Capture the cell that displays the provided text and extract its (x, y) central coordinate. 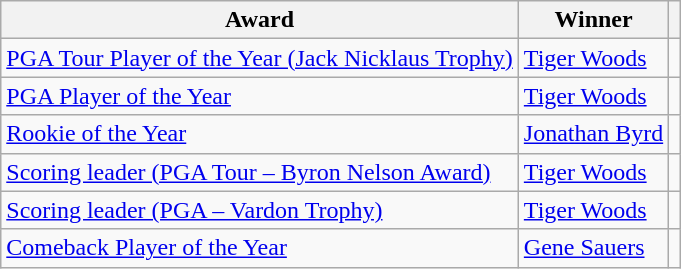
PGA Tour Player of the Year (Jack Nicklaus Trophy) (260, 58)
Gene Sauers (593, 248)
Rookie of the Year (260, 134)
Winner (593, 20)
Comeback Player of the Year (260, 248)
Scoring leader (PGA – Vardon Trophy) (260, 210)
Jonathan Byrd (593, 134)
PGA Player of the Year (260, 96)
Scoring leader (PGA Tour – Byron Nelson Award) (260, 172)
Award (260, 20)
